Pinpoint the cell where the given text exists, returning its (X, Y) midpoint coordinate. 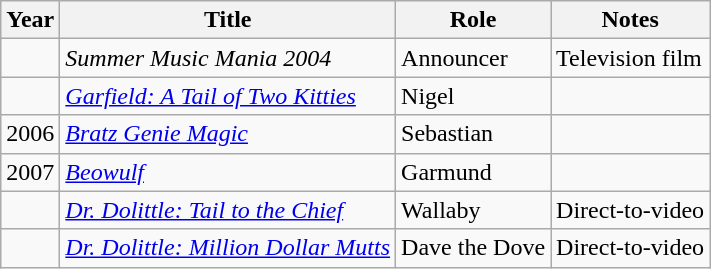
Dave the Dove (474, 248)
Announcer (474, 58)
Television film (630, 58)
Notes (630, 20)
Year (30, 20)
Nigel (474, 96)
Title (228, 20)
2006 (30, 134)
Dr. Dolittle: Million Dollar Mutts (228, 248)
Bratz Genie Magic (228, 134)
Summer Music Mania 2004 (228, 58)
Sebastian (474, 134)
2007 (30, 172)
Wallaby (474, 210)
Dr. Dolittle: Tail to the Chief (228, 210)
Role (474, 20)
Beowulf (228, 172)
Garmund (474, 172)
Garfield: A Tail of Two Kitties (228, 96)
